From the cell containing the given text, extract its center point as (x, y) coordinate. 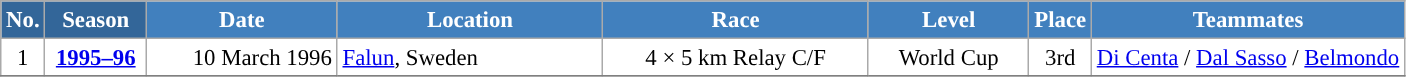
Di Centa / Dal Sasso / Belmondo (1248, 58)
3rd (1060, 58)
Falun, Sweden (470, 58)
No. (23, 20)
Season (96, 20)
Level (948, 20)
Location (470, 20)
10 March 1996 (242, 58)
Teammates (1248, 20)
1995–96 (96, 58)
World Cup (948, 58)
Race (736, 20)
1 (23, 58)
Place (1060, 20)
Date (242, 20)
4 × 5 km Relay C/F (736, 58)
